Detect which cell encompasses the target text, then output its (x, y) center coordinate. 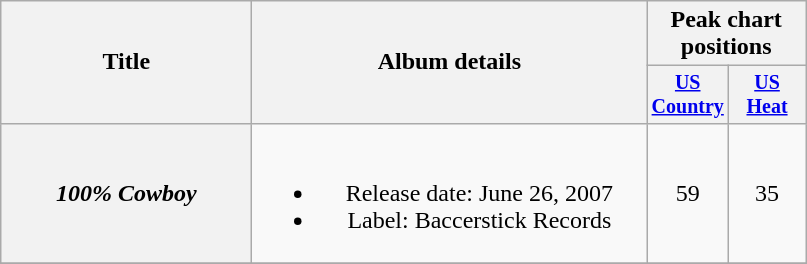
Title (126, 62)
Release date: June 26, 2007Label: Baccerstick Records (450, 193)
USHeat (768, 94)
59 (688, 193)
Album details (450, 62)
35 (768, 193)
100% Cowboy (126, 193)
Peak chartpositions (726, 34)
US Country (688, 94)
